Search for the cell housing the specified text and yield its (X, Y) center coordinate. 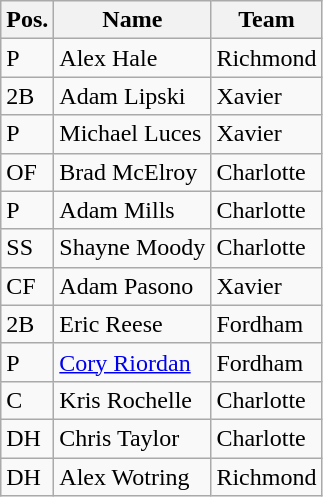
Alex Wotring (132, 477)
Shayne Moody (132, 248)
Pos. (28, 20)
Cory Riordan (132, 362)
Alex Hale (132, 58)
Team (266, 20)
SS (28, 248)
CF (28, 286)
Kris Rochelle (132, 400)
Brad McElroy (132, 172)
Michael Luces (132, 134)
C (28, 400)
Eric Reese (132, 324)
Adam Pasono (132, 286)
OF (28, 172)
Adam Lipski (132, 96)
Chris Taylor (132, 438)
Name (132, 20)
Adam Mills (132, 210)
